Determine the (x, y) coordinate at the center of the cell enclosing the given text.  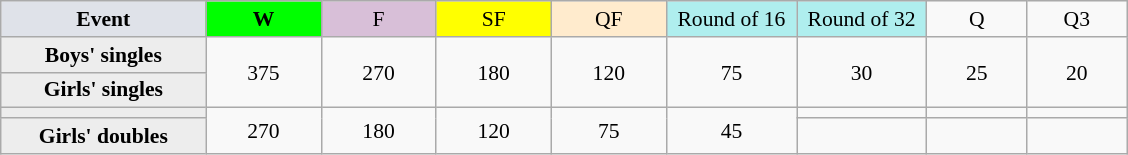
45 (731, 131)
30 (861, 72)
25 (977, 72)
Q3 (1077, 19)
SF (494, 19)
375 (264, 72)
Girls' doubles (104, 136)
20 (1077, 72)
Q (977, 19)
Round of 16 (731, 19)
F (378, 19)
W (264, 19)
Round of 32 (861, 19)
Event (104, 19)
Girls' singles (104, 90)
QF (608, 19)
Boys' singles (104, 55)
